Determine the (X, Y) coordinate at the center of the cell enclosing the given text.  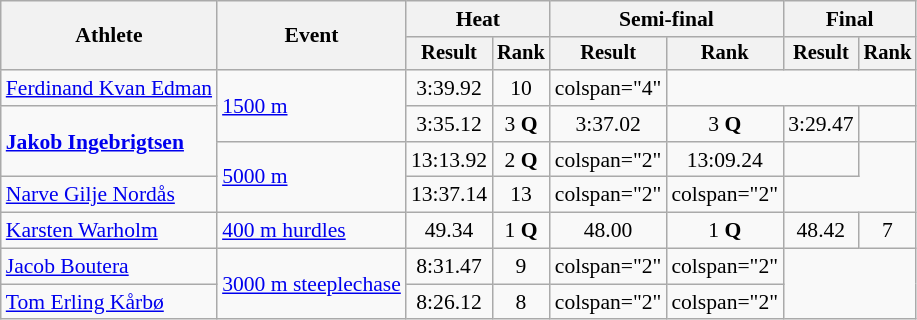
5000 m (312, 178)
48.00 (608, 231)
13:09.24 (724, 160)
10 (521, 88)
48.42 (820, 231)
13:13.92 (449, 160)
3:39.92 (449, 88)
3:37.02 (608, 124)
2 Q (521, 160)
Jacob Boutera (109, 267)
Tom Erling Kårbø (109, 302)
49.34 (449, 231)
8:26.12 (449, 302)
Semi-final (666, 19)
1500 m (312, 106)
8:31.47 (449, 267)
8 (521, 302)
3:35.12 (449, 124)
3000 m steeplechase (312, 284)
400 m hurdles (312, 231)
colspan="4" (608, 88)
Final (850, 19)
3:29.47 (820, 124)
Jakob Ingebrigtsen (109, 142)
Heat (478, 19)
13 (521, 195)
Event (312, 36)
Ferdinand Kvan Edman (109, 88)
Narve Gilje Nordås (109, 195)
9 (521, 267)
7 (888, 231)
Karsten Warholm (109, 231)
13:37.14 (449, 195)
Athlete (109, 36)
